Provide the [X, Y] coordinate of the cell's center where the given text is located.  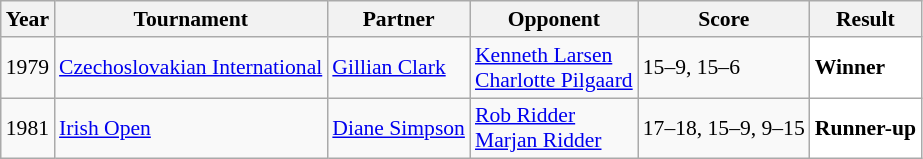
17–18, 15–9, 9–15 [724, 128]
Year [28, 19]
Score [724, 19]
Winner [866, 68]
15–9, 15–6 [724, 68]
Runner-up [866, 128]
Gillian Clark [398, 68]
1979 [28, 68]
Diane Simpson [398, 128]
1981 [28, 128]
Tournament [190, 19]
Opponent [554, 19]
Rob Ridder Marjan Ridder [554, 128]
Irish Open [190, 128]
Czechoslovakian International [190, 68]
Result [866, 19]
Partner [398, 19]
Kenneth Larsen Charlotte Pilgaard [554, 68]
